Extract the (X, Y) coordinate from the center of the cell holding the provided text.  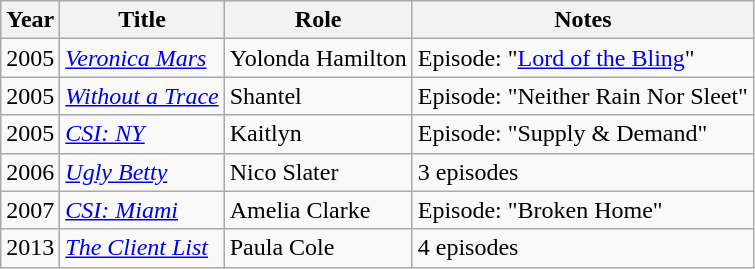
Title (142, 20)
Role (318, 20)
Ugly Betty (142, 172)
3 episodes (582, 172)
Kaitlyn (318, 134)
2007 (30, 210)
Without a Trace (142, 96)
Year (30, 20)
Episode: "Neither Rain Nor Sleet" (582, 96)
2006 (30, 172)
CSI: Miami (142, 210)
2013 (30, 248)
Nico Slater (318, 172)
Episode: "Lord of the Bling" (582, 58)
Yolonda Hamilton (318, 58)
Episode: "Broken Home" (582, 210)
4 episodes (582, 248)
Shantel (318, 96)
Amelia Clarke (318, 210)
Episode: "Supply & Demand" (582, 134)
The Client List (142, 248)
Paula Cole (318, 248)
CSI: NY (142, 134)
Veronica Mars (142, 58)
Notes (582, 20)
